Find where the given text appears and provide that cell's center as [X, Y] coordinate. 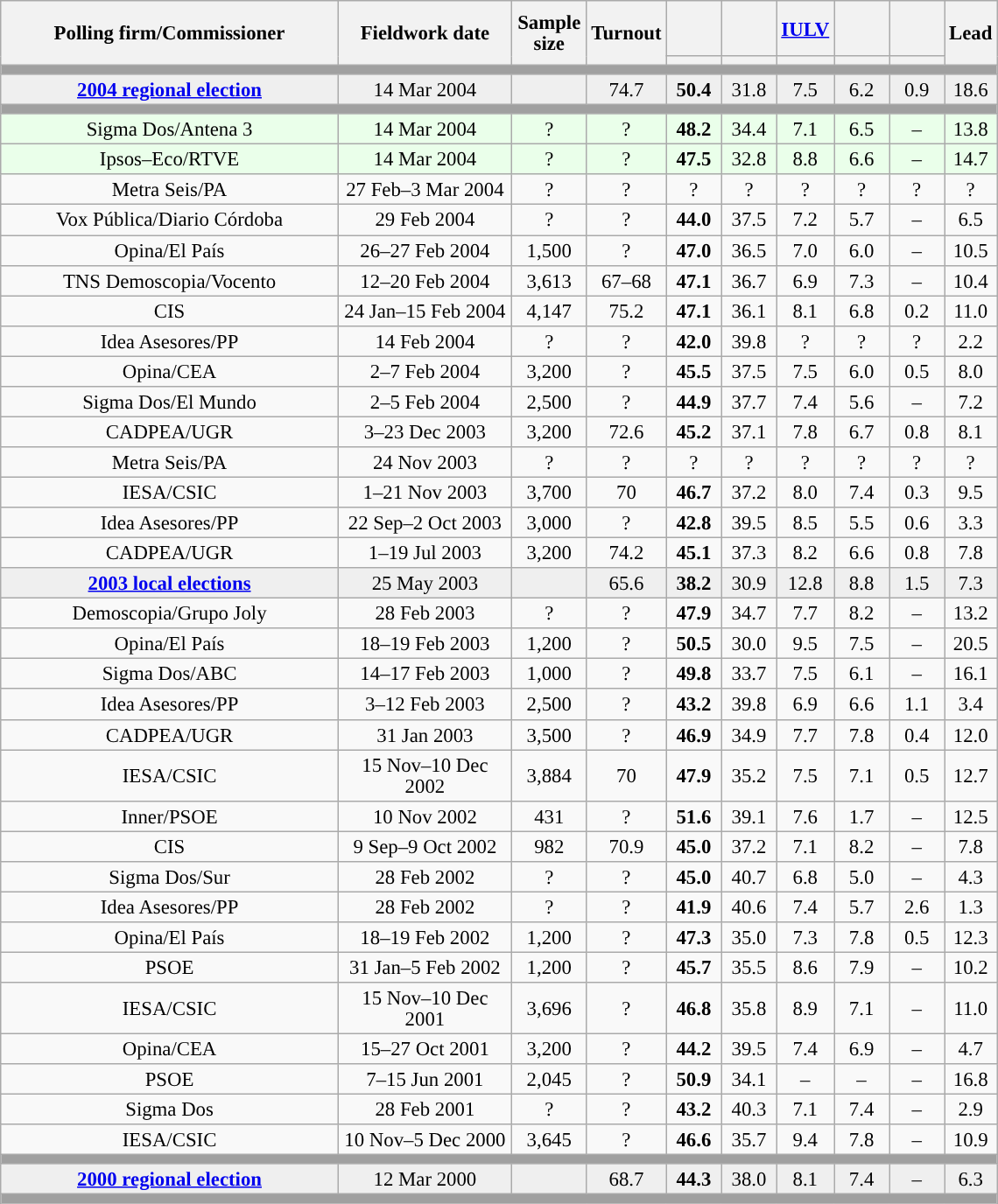
1,000 [549, 674]
45.7 [693, 968]
12.5 [971, 815]
10 Nov 2002 [425, 815]
6.3 [971, 1179]
Ipsos–Eco/RTVE [170, 159]
46.8 [693, 1008]
33.7 [749, 674]
1.1 [917, 705]
2–7 Feb 2004 [425, 371]
38.2 [693, 583]
10.5 [971, 250]
42.0 [693, 341]
Sigma Dos/El Mundo [170, 402]
22 Sep–2 Oct 2003 [425, 523]
7.9 [861, 968]
12.0 [971, 735]
27 Feb–3 Mar 2004 [425, 191]
2003 local elections [170, 583]
2.2 [971, 341]
67–68 [627, 280]
2.9 [971, 1109]
34.1 [749, 1080]
44.3 [693, 1179]
3–12 Feb 2003 [425, 705]
3.3 [971, 523]
2004 regional election [170, 89]
0.2 [917, 311]
5.6 [861, 402]
40.7 [749, 877]
12.3 [971, 938]
18.6 [971, 89]
Fieldwork date [425, 33]
16.8 [971, 1080]
74.2 [627, 553]
13.8 [971, 129]
Vox Pública/Diario Córdoba [170, 220]
0.3 [917, 492]
15–27 Oct 2001 [425, 1050]
47.3 [693, 938]
24 Nov 2003 [425, 462]
2.6 [917, 906]
49.8 [693, 674]
4.7 [971, 1050]
46.9 [693, 735]
51.6 [693, 815]
38.0 [749, 1179]
3,000 [549, 523]
3,500 [549, 735]
70.9 [627, 847]
8.5 [805, 523]
4.3 [971, 877]
TNS Demoscopia/Vocento [170, 280]
36.7 [749, 280]
35.2 [749, 775]
10 Nov–5 Dec 2000 [425, 1139]
25 May 2003 [425, 583]
31 Jan 2003 [425, 735]
6.1 [861, 674]
47.0 [693, 250]
12–20 Feb 2004 [425, 280]
37.3 [749, 553]
8.9 [805, 1008]
39.1 [749, 815]
7.0 [805, 250]
35.7 [749, 1139]
9.4 [805, 1139]
35.0 [749, 938]
50.5 [693, 644]
13.2 [971, 614]
29 Feb 2004 [425, 220]
3,700 [549, 492]
34.7 [749, 614]
4,147 [549, 311]
12.7 [971, 775]
10.4 [971, 280]
30.0 [749, 644]
12 Mar 2000 [425, 1179]
34.4 [749, 129]
0.6 [917, 523]
3,884 [549, 775]
36.5 [749, 250]
1.5 [917, 583]
50.4 [693, 89]
41.9 [693, 906]
15 Nov–10 Dec 2001 [425, 1008]
40.3 [749, 1109]
Turnout [627, 33]
72.6 [627, 432]
44.0 [693, 220]
1–19 Jul 2003 [425, 553]
68.7 [627, 1179]
44.9 [693, 402]
34.9 [749, 735]
50.9 [693, 1080]
Lead [971, 33]
42.8 [693, 523]
7–15 Jun 2001 [425, 1080]
35.8 [749, 1008]
14.7 [971, 159]
Sample size [549, 33]
5.5 [861, 523]
1.3 [971, 906]
24 Jan–15 Feb 2004 [425, 311]
IULV [805, 28]
431 [549, 815]
46.6 [693, 1139]
36.1 [749, 311]
2000 regional election [170, 1179]
44.2 [693, 1050]
3.4 [971, 705]
3–23 Dec 2003 [425, 432]
2,045 [549, 1080]
Sigma Dos [170, 1109]
37.7 [749, 402]
Sigma Dos/Sur [170, 877]
37.1 [749, 432]
6.2 [861, 89]
7.6 [805, 815]
1–21 Nov 2003 [425, 492]
10.9 [971, 1139]
45.2 [693, 432]
28 Feb 2001 [425, 1109]
45.5 [693, 371]
26–27 Feb 2004 [425, 250]
0.9 [917, 89]
Demoscopia/Grupo Joly [170, 614]
30.9 [749, 583]
74.7 [627, 89]
46.7 [693, 492]
48.2 [693, 129]
65.6 [627, 583]
40.6 [749, 906]
982 [549, 847]
0.4 [917, 735]
9 Sep–9 Oct 2002 [425, 847]
Polling firm/Commissioner [170, 33]
75.2 [627, 311]
1,500 [549, 250]
3,696 [549, 1008]
14 Feb 2004 [425, 341]
31 Jan–5 Feb 2002 [425, 968]
8.6 [805, 968]
35.5 [749, 968]
32.8 [749, 159]
Sigma Dos/Antena 3 [170, 129]
5.0 [861, 877]
31.8 [749, 89]
3,613 [549, 280]
16.1 [971, 674]
3,645 [549, 1139]
14–17 Feb 2003 [425, 674]
20.5 [971, 644]
10.2 [971, 968]
12.8 [805, 583]
45.1 [693, 553]
47.5 [693, 159]
1.7 [861, 815]
18–19 Feb 2003 [425, 644]
6.7 [861, 432]
Sigma Dos/ABC [170, 674]
28 Feb 2003 [425, 614]
2–5 Feb 2004 [425, 402]
18–19 Feb 2002 [425, 938]
15 Nov–10 Dec 2002 [425, 775]
Inner/PSOE [170, 815]
